Pinpoint the cell where the given text exists, returning its (X, Y) midpoint coordinate. 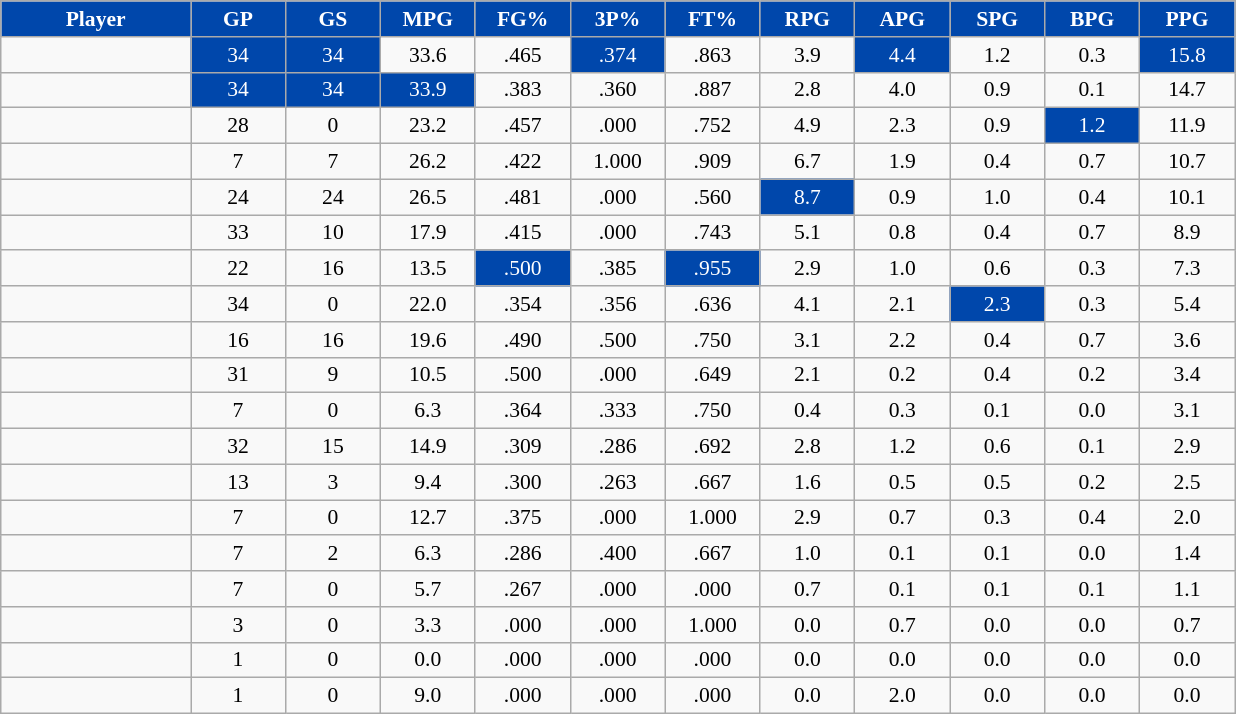
5.4 (1188, 304)
10.1 (1188, 197)
FG% (522, 19)
RPG (808, 19)
4.0 (902, 90)
.465 (522, 55)
.649 (712, 375)
0.8 (902, 233)
2.2 (902, 340)
.356 (618, 304)
14.9 (428, 447)
.263 (618, 482)
FT% (712, 19)
32 (238, 447)
.692 (712, 447)
10.7 (1188, 162)
3.9 (808, 55)
.333 (618, 411)
3P% (618, 19)
17.9 (428, 233)
10 (332, 233)
33.9 (428, 90)
.863 (712, 55)
GS (332, 19)
3.6 (1188, 340)
.636 (712, 304)
23.2 (428, 126)
3.3 (428, 625)
4.9 (808, 126)
1.4 (1188, 554)
31 (238, 375)
2 (332, 554)
.743 (712, 233)
28 (238, 126)
1.9 (902, 162)
26.2 (428, 162)
22 (238, 269)
APG (902, 19)
9.4 (428, 482)
.400 (618, 554)
.481 (522, 197)
9 (332, 375)
12.7 (428, 518)
.955 (712, 269)
BPG (1092, 19)
.374 (618, 55)
.752 (712, 126)
8.9 (1188, 233)
.560 (712, 197)
19.6 (428, 340)
GP (238, 19)
.360 (618, 90)
.267 (522, 589)
.385 (618, 269)
22.0 (428, 304)
15 (332, 447)
1.1 (1188, 589)
8.7 (808, 197)
.457 (522, 126)
.887 (712, 90)
13 (238, 482)
26.5 (428, 197)
.415 (522, 233)
10.5 (428, 375)
1.6 (808, 482)
15.8 (1188, 55)
33.6 (428, 55)
3.4 (1188, 375)
2.5 (1188, 482)
.909 (712, 162)
.375 (522, 518)
MPG (428, 19)
11.9 (1188, 126)
13.5 (428, 269)
4.4 (902, 55)
4.1 (808, 304)
.383 (522, 90)
PPG (1188, 19)
.490 (522, 340)
9.0 (428, 696)
.309 (522, 447)
33 (238, 233)
6.7 (808, 162)
5.7 (428, 589)
.422 (522, 162)
Player (96, 19)
.300 (522, 482)
SPG (998, 19)
.364 (522, 411)
7.3 (1188, 269)
5.1 (808, 233)
.354 (522, 304)
14.7 (1188, 90)
